For the text-containing cell, return its midpoint in (x, y) coordinate format. 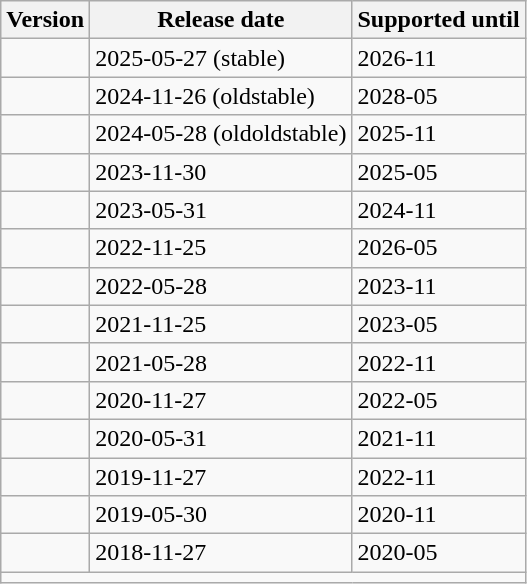
2023-11 (438, 286)
2026-05 (438, 248)
2024-11 (438, 210)
2025-11 (438, 134)
Supported until (438, 20)
Release date (221, 20)
2025-05-27 (stable) (221, 58)
2023-11-30 (221, 172)
Version (46, 20)
2022-11-25 (221, 248)
2019-11-27 (221, 477)
2020-05-31 (221, 438)
2021-05-28 (221, 362)
2024-05-28 (oldoldstable) (221, 134)
2023-05-31 (221, 210)
2022-05-28 (221, 286)
2028-05 (438, 96)
2026-11 (438, 58)
2022-05 (438, 400)
2021-11 (438, 438)
2020-11 (438, 515)
2023-05 (438, 324)
2018-11-27 (221, 553)
2021-11-25 (221, 324)
2019-05-30 (221, 515)
2020-11-27 (221, 400)
2025-05 (438, 172)
2024-11-26 (oldstable) (221, 96)
2020-05 (438, 553)
